From the cell containing the given text, extract its center point as (x, y) coordinate. 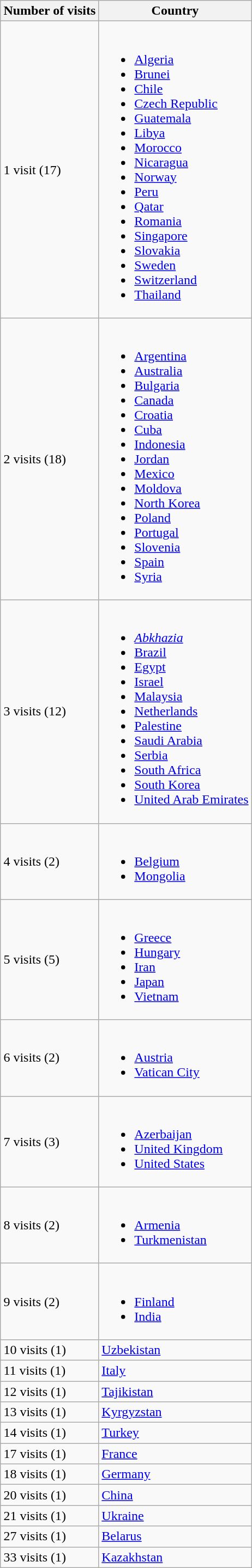
Tajikistan (175, 1391)
20 visits (1) (50, 1495)
18 visits (1) (50, 1474)
11 visits (1) (50, 1370)
Kazakhstan (175, 1557)
France (175, 1454)
Algeria Brunei Chile Czech Republic Guatemala Libya Morocco Nicaragua Norway Peru Qatar Romania Singapore Slovakia Sweden Switzerland Thailand (175, 170)
Austria Vatican City (175, 1058)
Armenia Turkmenistan (175, 1225)
4 visits (2) (50, 861)
17 visits (1) (50, 1454)
1 visit (17) (50, 170)
21 visits (1) (50, 1516)
3 visits (12) (50, 712)
8 visits (2) (50, 1225)
Ukraine (175, 1516)
Number of visits (50, 11)
14 visits (1) (50, 1433)
10 visits (1) (50, 1350)
Greece Hungary Iran Japan Vietnam (175, 959)
27 visits (1) (50, 1536)
Turkey (175, 1433)
Finland India (175, 1301)
Belgium Mongolia (175, 861)
Country (175, 11)
13 visits (1) (50, 1412)
33 visits (1) (50, 1557)
China (175, 1495)
9 visits (2) (50, 1301)
7 visits (3) (50, 1141)
Italy (175, 1370)
Uzbekistan (175, 1350)
Azerbaijan United Kingdom United States (175, 1141)
12 visits (1) (50, 1391)
6 visits (2) (50, 1058)
Argentina Australia Bulgaria Canada Croatia Cuba Indonesia Jordan Mexico Moldova North Korea Poland Portugal Slovenia Spain Syria (175, 459)
5 visits (5) (50, 959)
Kyrgyzstan (175, 1412)
Germany (175, 1474)
Belarus (175, 1536)
Abkhazia Brazil Egypt Israel Malaysia Netherlands Palestine Saudi Arabia Serbia South Africa South Korea United Arab Emirates (175, 712)
2 visits (18) (50, 459)
